Search for the cell housing the specified text and yield its (X, Y) center coordinate. 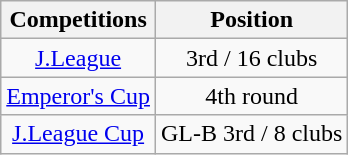
3rd / 16 clubs (251, 58)
J.League (78, 58)
Position (251, 20)
Competitions (78, 20)
Emperor's Cup (78, 96)
J.League Cup (78, 134)
GL-B 3rd / 8 clubs (251, 134)
4th round (251, 96)
